Return [x, y] of the center of cell containing provided text 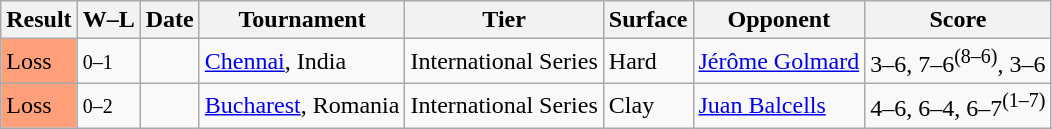
Clay [648, 106]
0–2 [108, 106]
Chennai, India [302, 62]
3–6, 7–6(8–6), 3–6 [958, 62]
Opponent [779, 20]
Date [170, 20]
Bucharest, Romania [302, 106]
Tournament [302, 20]
W–L [108, 20]
Jérôme Golmard [779, 62]
4–6, 6–4, 6–7(1–7) [958, 106]
Score [958, 20]
Tier [504, 20]
Hard [648, 62]
Juan Balcells [779, 106]
Result [39, 20]
Surface [648, 20]
0–1 [108, 62]
